Find where the given text appears and provide that cell's center as (X, Y) coordinate. 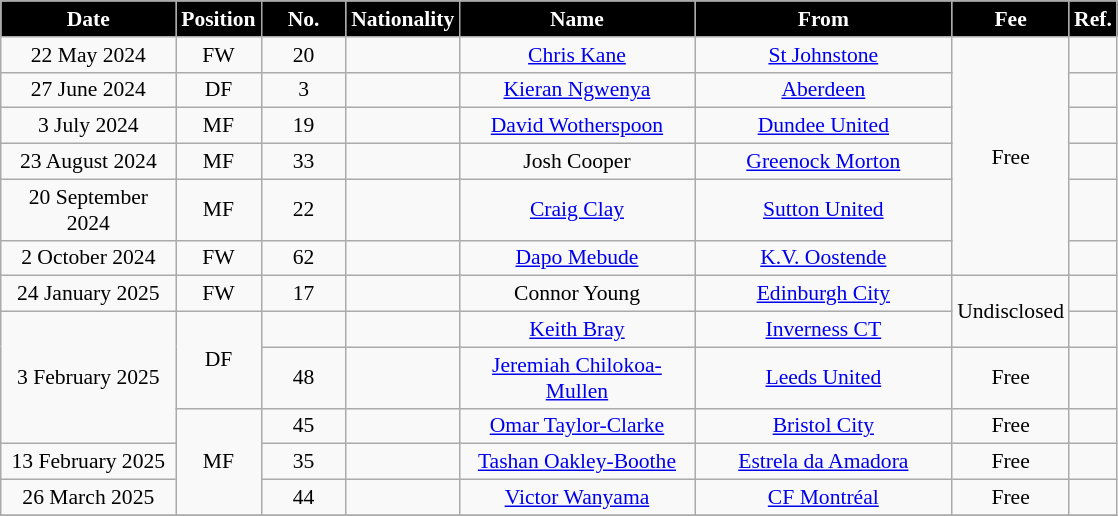
Chris Kane (576, 55)
35 (304, 462)
Inverness CT (824, 330)
20 September 2024 (88, 210)
K.V. Oostende (824, 258)
Sutton United (824, 210)
Aberdeen (824, 90)
2 October 2024 (88, 258)
St Johnstone (824, 55)
Fee (1010, 19)
22 (304, 210)
Date (88, 19)
Craig Clay (576, 210)
Estrela da Amadora (824, 462)
3 (304, 90)
24 January 2025 (88, 294)
CF Montréal (824, 498)
No. (304, 19)
Tashan Oakley-Boothe (576, 462)
Nationality (402, 19)
26 March 2025 (88, 498)
Dundee United (824, 126)
Keith Bray (576, 330)
17 (304, 294)
Ref. (1093, 19)
20 (304, 55)
Dapo Mebude (576, 258)
3 February 2025 (88, 378)
Bristol City (824, 426)
Greenock Morton (824, 162)
3 July 2024 (88, 126)
Kieran Ngwenya (576, 90)
Leeds United (824, 378)
33 (304, 162)
From (824, 19)
48 (304, 378)
Victor Wanyama (576, 498)
27 June 2024 (88, 90)
Jeremiah Chilokoa-Mullen (576, 378)
19 (304, 126)
Name (576, 19)
Position (218, 19)
Josh Cooper (576, 162)
45 (304, 426)
David Wotherspoon (576, 126)
13 February 2025 (88, 462)
Undisclosed (1010, 312)
22 May 2024 (88, 55)
23 August 2024 (88, 162)
44 (304, 498)
62 (304, 258)
Edinburgh City (824, 294)
Omar Taylor-Clarke (576, 426)
Connor Young (576, 294)
